Search for the cell housing the specified text and yield its [X, Y] center coordinate. 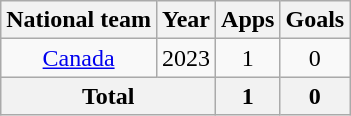
Total [108, 96]
Year [186, 20]
Goals [315, 20]
2023 [186, 58]
National team [79, 20]
Canada [79, 58]
Apps [248, 20]
